Find where the given text appears and provide that cell's center as (X, Y) coordinate. 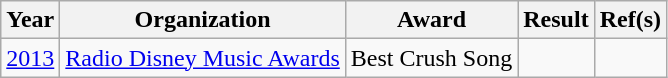
Best Crush Song (431, 58)
2013 (30, 58)
Year (30, 20)
Ref(s) (630, 20)
Organization (203, 20)
Award (431, 20)
Result (556, 20)
Radio Disney Music Awards (203, 58)
